Provide the [x, y] coordinate of the cell's center where the given text is located.  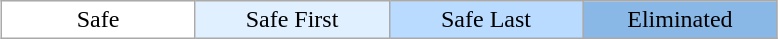
Safe [98, 20]
Safe Last [486, 20]
Eliminated [680, 20]
Safe First [292, 20]
